Extract the (X, Y) coordinate from the center of the cell holding the provided text.  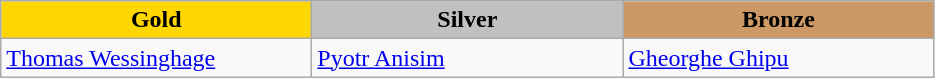
Silver (468, 20)
Bronze (778, 20)
Gold (156, 20)
Pyotr Anisim (468, 58)
Gheorghe Ghipu (778, 58)
Thomas Wessinghage (156, 58)
